Pinpoint the cell where the given text exists, returning its [x, y] midpoint coordinate. 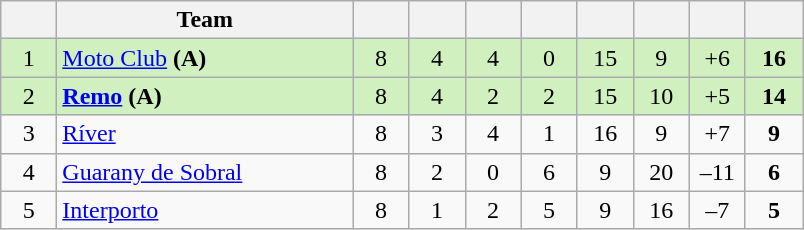
20 [661, 172]
–7 [717, 210]
Guarany de Sobral [205, 172]
Team [205, 20]
14 [774, 96]
Moto Club (A) [205, 58]
+5 [717, 96]
10 [661, 96]
Interporto [205, 210]
+6 [717, 58]
+7 [717, 134]
–11 [717, 172]
Remo (A) [205, 96]
Ríver [205, 134]
